Provide the (x, y) coordinate of the cell's center where the given text is located.  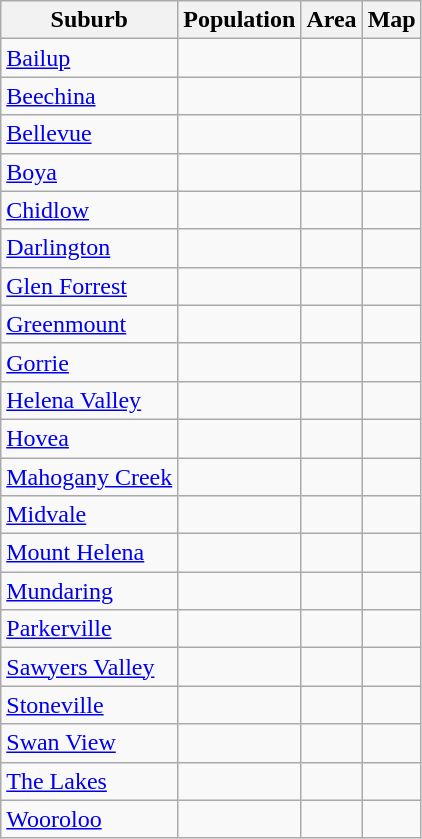
Parkerville (90, 629)
Glen Forrest (90, 286)
Area (332, 20)
Gorrie (90, 362)
The Lakes (90, 781)
Bailup (90, 58)
Population (240, 20)
Greenmount (90, 324)
Suburb (90, 20)
Hovea (90, 438)
Bellevue (90, 134)
Mahogany Creek (90, 477)
Mount Helena (90, 553)
Mundaring (90, 591)
Swan View (90, 743)
Wooroloo (90, 819)
Map (392, 20)
Chidlow (90, 210)
Helena Valley (90, 400)
Midvale (90, 515)
Sawyers Valley (90, 667)
Boya (90, 172)
Darlington (90, 248)
Beechina (90, 96)
Stoneville (90, 705)
